Return the [x, y] coordinate for the center point of the cell that contains the specified text.  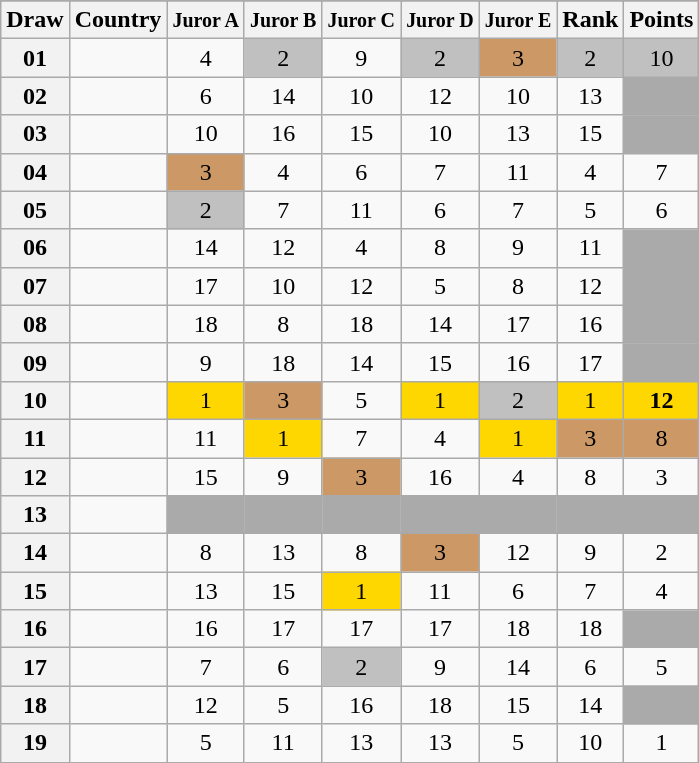
19 [35, 743]
06 [35, 248]
04 [35, 172]
Country [118, 20]
Juror E [518, 20]
09 [35, 362]
Juror A [206, 20]
Points [662, 20]
Juror C [362, 20]
08 [35, 324]
Juror D [440, 20]
05 [35, 210]
01 [35, 58]
07 [35, 286]
Rank [590, 20]
Juror B [283, 20]
03 [35, 134]
Draw [35, 20]
02 [35, 96]
